Return the [X, Y] coordinate for the center point of the cell that contains the specified text.  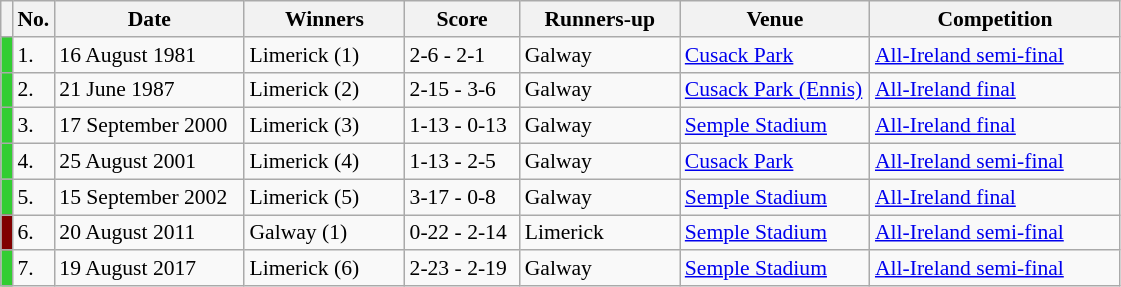
Limerick (5) [324, 197]
0-22 - 2-14 [462, 233]
Limerick (4) [324, 162]
2-6 - 2-1 [462, 55]
No. [33, 19]
19 August 2017 [149, 269]
Competition [995, 19]
16 August 1981 [149, 55]
21 June 1987 [149, 90]
2. [33, 90]
Runners-up [600, 19]
2-23 - 2-19 [462, 269]
Limerick (2) [324, 90]
17 September 2000 [149, 126]
4. [33, 162]
Cusack Park (Ennis) [775, 90]
Limerick (1) [324, 55]
2-15 - 3-6 [462, 90]
15 September 2002 [149, 197]
1-13 - 2-5 [462, 162]
Limerick (6) [324, 269]
1. [33, 55]
5. [33, 197]
Winners [324, 19]
Venue [775, 19]
7. [33, 269]
Limerick [600, 233]
Limerick (3) [324, 126]
Date [149, 19]
3-17 - 0-8 [462, 197]
20 August 2011 [149, 233]
6. [33, 233]
25 August 2001 [149, 162]
1-13 - 0-13 [462, 126]
Score [462, 19]
3. [33, 126]
Galway (1) [324, 233]
